Provide the [x, y] coordinate of the cell's center where the given text is located.  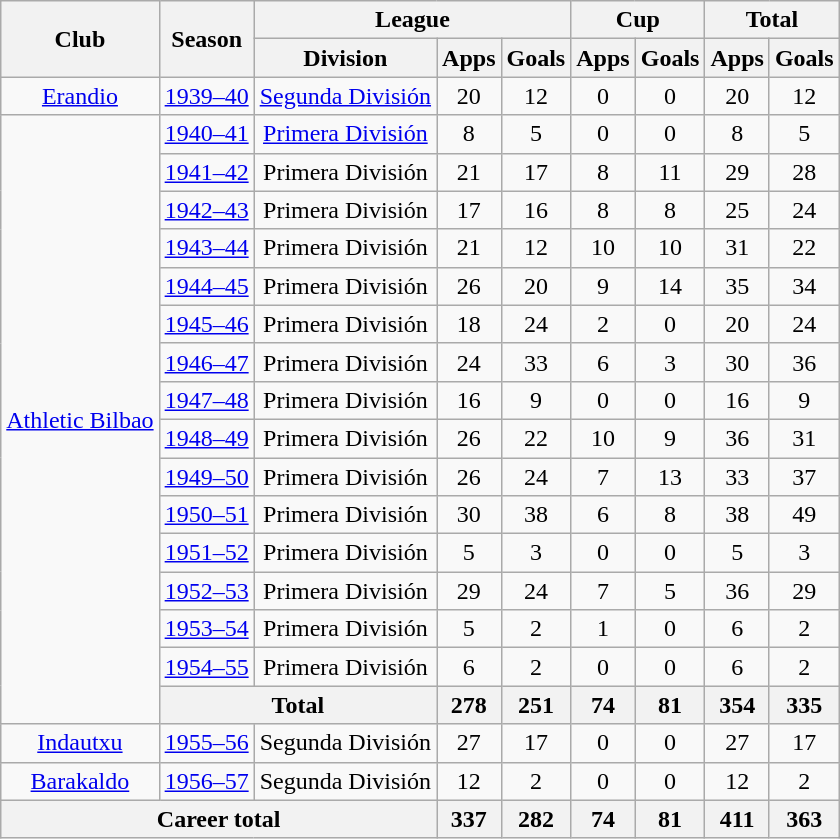
13 [670, 477]
1953–54 [206, 629]
37 [804, 477]
1940–41 [206, 134]
354 [737, 705]
Indautxu [80, 743]
Season [206, 39]
363 [804, 819]
1956–57 [206, 781]
335 [804, 705]
1947–48 [206, 400]
Division [345, 58]
1950–51 [206, 515]
28 [804, 172]
1944–45 [206, 286]
49 [804, 515]
Barakaldo [80, 781]
411 [737, 819]
Erandio [80, 96]
Career total [219, 819]
251 [536, 705]
1949–50 [206, 477]
1942–43 [206, 210]
25 [737, 210]
1 [603, 629]
18 [469, 324]
Club [80, 39]
278 [469, 705]
1955–56 [206, 743]
337 [469, 819]
Athletic Bilbao [80, 420]
11 [670, 172]
1951–52 [206, 553]
14 [670, 286]
1948–49 [206, 438]
1941–42 [206, 172]
282 [536, 819]
1943–44 [206, 248]
1945–46 [206, 324]
League [412, 20]
1946–47 [206, 362]
1954–55 [206, 667]
Cup [638, 20]
35 [737, 286]
1952–53 [206, 591]
1939–40 [206, 96]
34 [804, 286]
